Pinpoint the cell where the given text exists, returning its (x, y) midpoint coordinate. 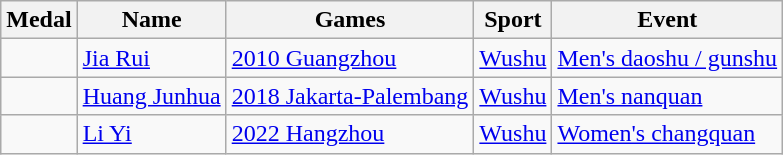
Men's daoshu / gunshu (668, 58)
Huang Junhua (152, 96)
Event (668, 20)
2022 Hangzhou (350, 134)
Men's nanquan (668, 96)
Jia Rui (152, 58)
Medal (39, 20)
Name (152, 20)
2010 Guangzhou (350, 58)
Games (350, 20)
Women's changquan (668, 134)
Sport (513, 20)
Li Yi (152, 134)
2018 Jakarta-Palembang (350, 96)
